Capture the cell that displays the provided text and extract its (x, y) central coordinate. 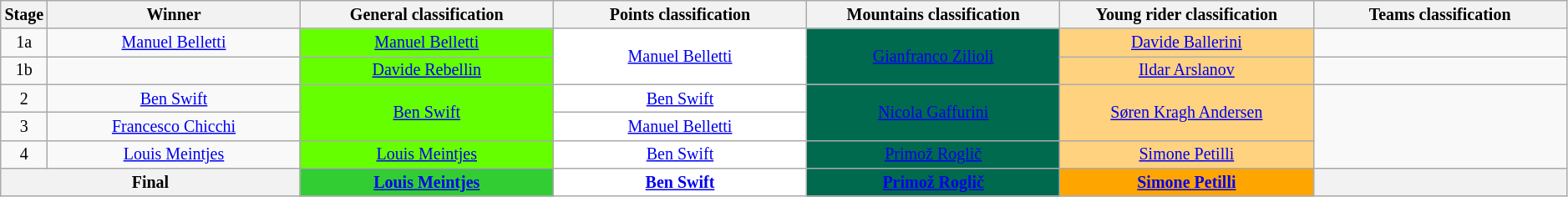
Mountains classification (934, 15)
Davide Ballerini (1186, 43)
3 (24, 127)
1a (24, 43)
2 (24, 98)
Teams classification (1440, 15)
Søren Kragh Andersen (1186, 112)
Stage (24, 15)
General classification (426, 15)
Points classification (680, 15)
Davide Rebellin (426, 70)
4 (24, 154)
Young rider classification (1186, 15)
Gianfranco Zilioli (934, 57)
Final (150, 182)
1b (24, 70)
Winner (174, 15)
Francesco Chicchi (174, 127)
Ildar Arslanov (1186, 70)
Nicola Gaffurini (934, 112)
